Detect which cell encompasses the target text, then output its [X, Y] center coordinate. 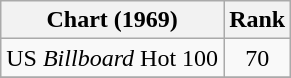
US Billboard Hot 100 [112, 58]
Rank [258, 20]
Chart (1969) [112, 20]
70 [258, 58]
